Return [x, y] of the center of cell containing provided text 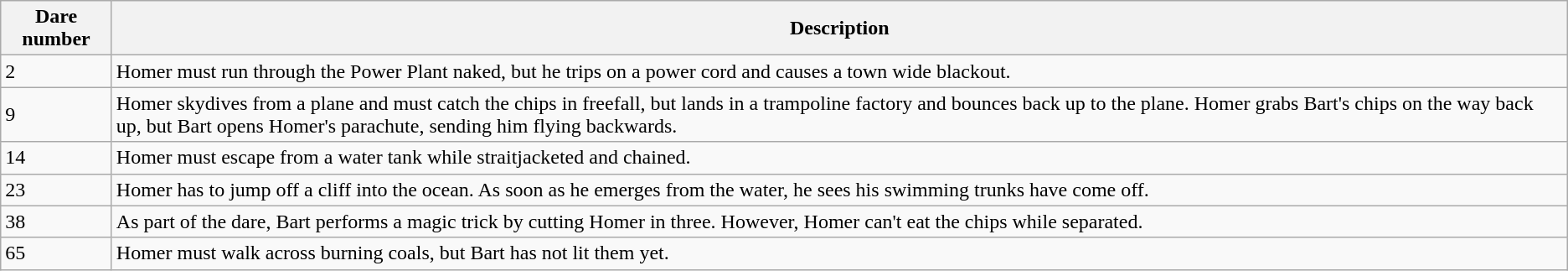
Homer has to jump off a cliff into the ocean. As soon as he emerges from the water, he sees his swimming trunks have come off. [839, 190]
65 [57, 253]
Dare number [57, 29]
23 [57, 190]
Homer must walk across burning coals, but Bart has not lit them yet. [839, 253]
Description [839, 29]
As part of the dare, Bart performs a magic trick by cutting Homer in three. However, Homer can't eat the chips while separated. [839, 221]
Homer must escape from a water tank while straitjacketed and chained. [839, 158]
14 [57, 158]
9 [57, 114]
38 [57, 221]
2 [57, 71]
Homer must run through the Power Plant naked, but he trips on a power cord and causes a town wide blackout. [839, 71]
